Return (X, Y) of the center of cell containing provided text 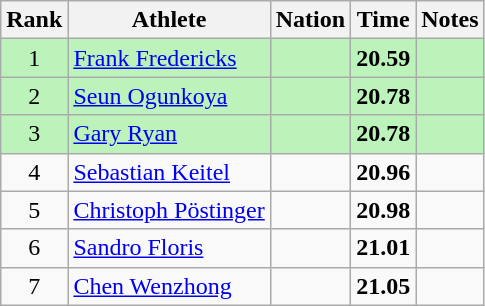
20.96 (384, 172)
Frank Fredericks (169, 58)
Rank (34, 20)
Sandro Floris (169, 248)
7 (34, 286)
3 (34, 134)
Seun Ogunkoya (169, 96)
6 (34, 248)
4 (34, 172)
2 (34, 96)
Athlete (169, 20)
1 (34, 58)
Christoph Pöstinger (169, 210)
21.05 (384, 286)
20.59 (384, 58)
Nation (310, 20)
Gary Ryan (169, 134)
Time (384, 20)
5 (34, 210)
Chen Wenzhong (169, 286)
21.01 (384, 248)
Notes (450, 20)
20.98 (384, 210)
Sebastian Keitel (169, 172)
